Extract the [x, y] coordinate from the center of the cell holding the provided text.  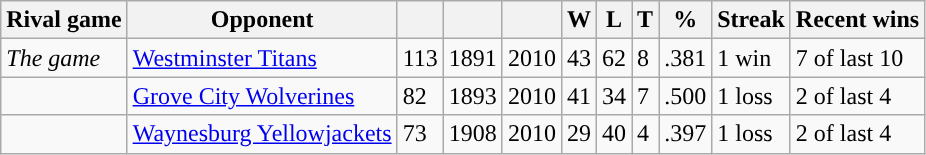
.397 [686, 134]
1893 [472, 96]
T [646, 20]
82 [420, 96]
.381 [686, 58]
1908 [472, 134]
41 [578, 96]
34 [614, 96]
113 [420, 58]
1 win [752, 58]
W [578, 20]
Waynesburg Yellowjackets [262, 134]
40 [614, 134]
1891 [472, 58]
% [686, 20]
4 [646, 134]
Rival game [64, 20]
Streak [752, 20]
Westminster Titans [262, 58]
7 of last 10 [857, 58]
Opponent [262, 20]
Recent wins [857, 20]
43 [578, 58]
.500 [686, 96]
The game [64, 58]
73 [420, 134]
8 [646, 58]
62 [614, 58]
L [614, 20]
29 [578, 134]
7 [646, 96]
Grove City Wolverines [262, 96]
